Locate the cell with the specified text and output its [x, y] center coordinate. 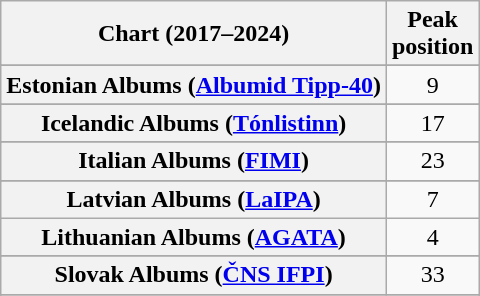
23 [432, 161]
17 [432, 123]
7 [432, 199]
Peakposition [432, 34]
33 [432, 275]
Italian Albums (FIMI) [194, 161]
Lithuanian Albums (AGATA) [194, 237]
Icelandic Albums (Tónlistinn) [194, 123]
Latvian Albums (LaIPA) [194, 199]
4 [432, 237]
Estonian Albums (Albumid Tipp-40) [194, 85]
9 [432, 85]
Slovak Albums (ČNS IFPI) [194, 275]
Chart (2017–2024) [194, 34]
